Find where the given text appears and provide that cell's center as [X, Y] coordinate. 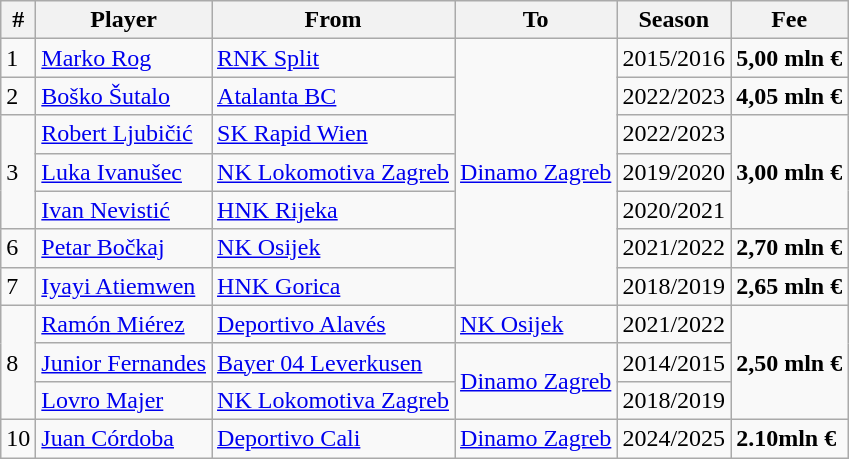
Deportivo Cali [334, 438]
From [334, 20]
3,00 mln € [790, 172]
2020/2021 [674, 210]
7 [18, 286]
Bayer 04 Leverkusen [334, 362]
Deportivo Alavés [334, 324]
6 [18, 248]
2 [18, 96]
Luka Ivanušec [124, 172]
SK Rapid Wien [334, 134]
Player [124, 20]
10 [18, 438]
Ramón Miérez [124, 324]
2,65 mln € [790, 286]
HNK Rijeka [334, 210]
RNK Split [334, 58]
4,05 mln € [790, 96]
Juan Córdoba [124, 438]
2019/2020 [674, 172]
Marko Rog [124, 58]
Boško Šutalo [124, 96]
5,00 mln € [790, 58]
2.10mln € [790, 438]
Robert Ljubičić [124, 134]
1 [18, 58]
8 [18, 362]
2024/2025 [674, 438]
Petar Bočkaj [124, 248]
Atalanta BC [334, 96]
Fee [790, 20]
# [18, 20]
Iyayi Atiemwen [124, 286]
HNK Gorica [334, 286]
Season [674, 20]
Junior Fernandes [124, 362]
Ivan Nevistić [124, 210]
2,70 mln € [790, 248]
3 [18, 172]
2,50 mln € [790, 362]
2014/2015 [674, 362]
Lovro Majer [124, 400]
To [536, 20]
2015/2016 [674, 58]
